Find where the given text appears and provide that cell's center as [x, y] coordinate. 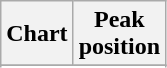
Chart [37, 34]
Peakposition [119, 34]
